Detect which cell encompasses the target text, then output its (x, y) center coordinate. 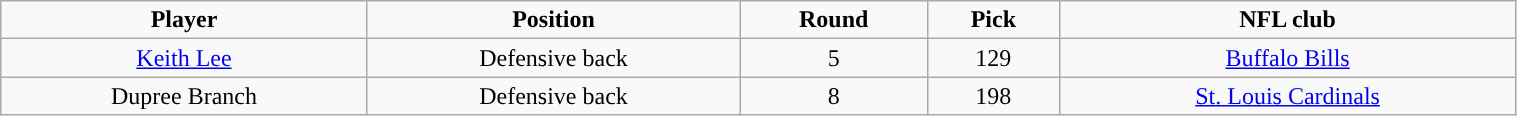
198 (994, 96)
Keith Lee (184, 58)
Player (184, 20)
8 (834, 96)
St. Louis Cardinals (1288, 96)
NFL club (1288, 20)
Pick (994, 20)
Dupree Branch (184, 96)
Round (834, 20)
5 (834, 58)
Position (554, 20)
Buffalo Bills (1288, 58)
129 (994, 58)
